Scan for the cell matching the given text and deliver its (X, Y) coordinate at center. 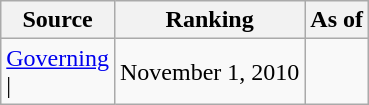
November 1, 2010 (209, 72)
Source (58, 20)
As of (337, 20)
Ranking (209, 20)
Governing| (58, 72)
